Provide the [x, y] coordinate of the cell's center where the given text is located.  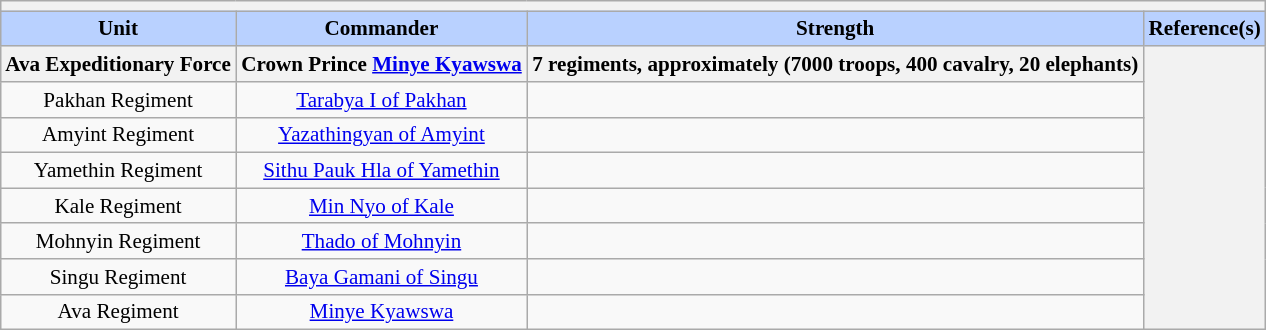
Sithu Pauk Hla of Yamethin [382, 170]
Strength [836, 28]
Tarabya I of Pakhan [382, 100]
Min Nyo of Kale [382, 206]
Thado of Mohnyin [382, 240]
Mohnyin Regiment [118, 240]
Baya Gamani of Singu [382, 276]
Minye Kyawswa [382, 312]
7 regiments, approximately (7000 troops, 400 cavalry, 20 elephants) [836, 64]
Commander [382, 28]
Pakhan Regiment [118, 100]
Ava Expeditionary Force [118, 64]
Ava Regiment [118, 312]
Kale Regiment [118, 206]
Yamethin Regiment [118, 170]
Singu Regiment [118, 276]
Unit [118, 28]
Yazathingyan of Amyint [382, 134]
Reference(s) [1205, 28]
Crown Prince Minye Kyawswa [382, 64]
Amyint Regiment [118, 134]
